Detect which cell encompasses the target text, then output its [x, y] center coordinate. 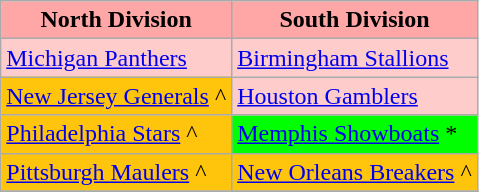
Memphis Showboats * [355, 134]
Michigan Panthers [116, 58]
South Division [355, 20]
North Division [116, 20]
Philadelphia Stars ^ [116, 134]
New Jersey Generals ^ [116, 96]
Birmingham Stallions [355, 58]
Houston Gamblers [355, 96]
New Orleans Breakers ^ [355, 172]
Pittsburgh Maulers ^ [116, 172]
